Determine the (X, Y) coordinate at the center of the cell enclosing the given text.  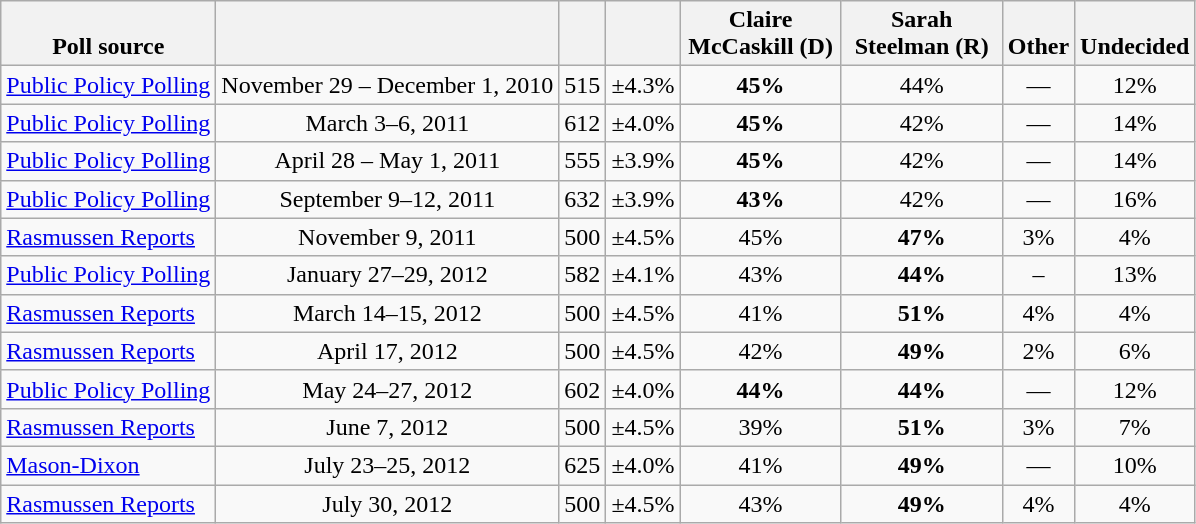
632 (582, 199)
March 3–6, 2011 (388, 123)
November 9, 2011 (388, 237)
Undecided (1135, 34)
November 29 – December 1, 2010 (388, 85)
September 9–12, 2011 (388, 199)
June 7, 2012 (388, 427)
January 27–29, 2012 (388, 275)
582 (582, 275)
47% (922, 237)
ClaireMcCaskill (D) (760, 34)
10% (1135, 465)
Poll source (108, 34)
602 (582, 389)
±4.1% (643, 275)
555 (582, 161)
April 28 – May 1, 2011 (388, 161)
16% (1135, 199)
April 17, 2012 (388, 351)
Mason-Dixon (108, 465)
May 24–27, 2012 (388, 389)
7% (1135, 427)
Other (1038, 34)
2% (1038, 351)
– (1038, 275)
July 30, 2012 (388, 503)
March 14–15, 2012 (388, 313)
625 (582, 465)
July 23–25, 2012 (388, 465)
39% (760, 427)
±4.3% (643, 85)
515 (582, 85)
612 (582, 123)
SarahSteelman (R) (922, 34)
6% (1135, 351)
13% (1135, 275)
